Output the [x, y] coordinate of the center of the cell containing the given text.  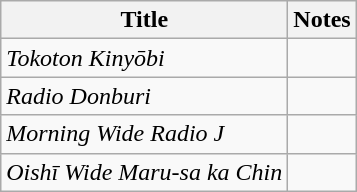
Title [144, 20]
Radio Donburi [144, 96]
Oishī Wide Maru-sa ka Chin [144, 172]
Notes [322, 20]
Morning Wide Radio J [144, 134]
Tokoton Kinyōbi [144, 58]
